Search for the cell housing the specified text and yield its [X, Y] center coordinate. 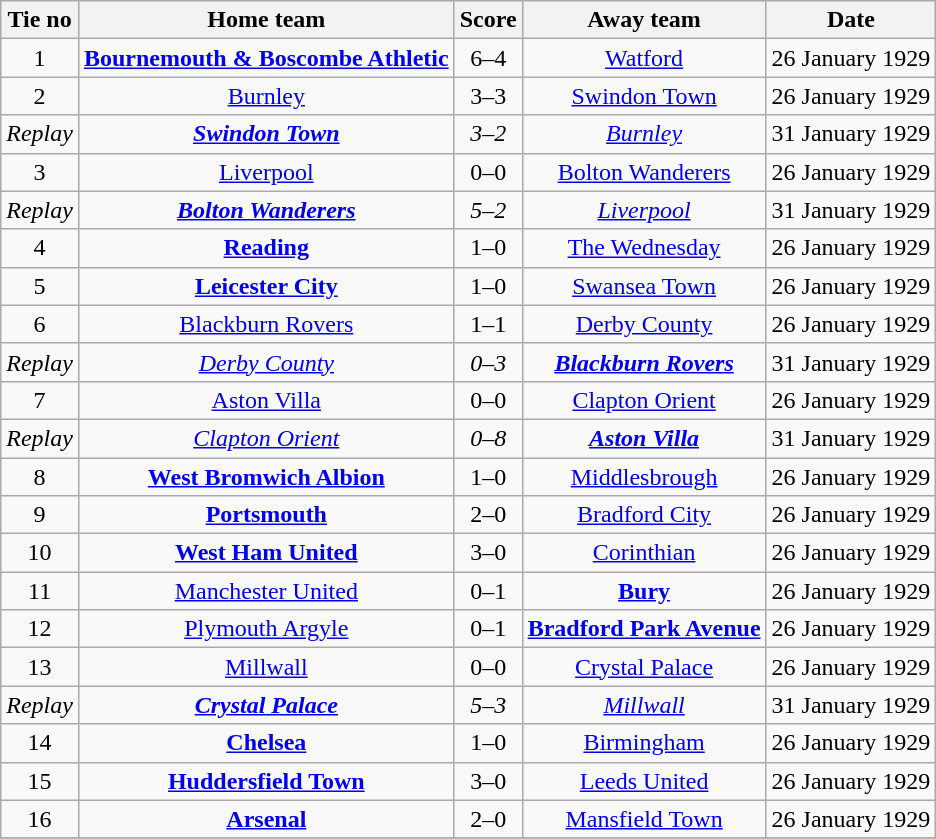
Bury [644, 591]
Home team [266, 20]
8 [40, 477]
3 [40, 172]
1–1 [488, 324]
Bradford City [644, 515]
0–8 [488, 438]
Swansea Town [644, 286]
Arsenal [266, 819]
The Wednesday [644, 248]
0–3 [488, 362]
14 [40, 743]
10 [40, 553]
11 [40, 591]
Leeds United [644, 781]
Date [851, 20]
Plymouth Argyle [266, 629]
Away team [644, 20]
Chelsea [266, 743]
Reading [266, 248]
6–4 [488, 58]
Corinthian [644, 553]
5–2 [488, 210]
Bradford Park Avenue [644, 629]
13 [40, 667]
West Ham United [266, 553]
Bournemouth & Boscombe Athletic [266, 58]
16 [40, 819]
6 [40, 324]
Huddersfield Town [266, 781]
Watford [644, 58]
2 [40, 96]
Birmingham [644, 743]
3–2 [488, 134]
Middlesbrough [644, 477]
4 [40, 248]
5–3 [488, 705]
12 [40, 629]
West Bromwich Albion [266, 477]
1 [40, 58]
5 [40, 286]
9 [40, 515]
3–3 [488, 96]
Leicester City [266, 286]
15 [40, 781]
Portsmouth [266, 515]
7 [40, 400]
Score [488, 20]
Mansfield Town [644, 819]
Manchester United [266, 591]
Tie no [40, 20]
